From the cell containing the given text, extract its center point as (X, Y) coordinate. 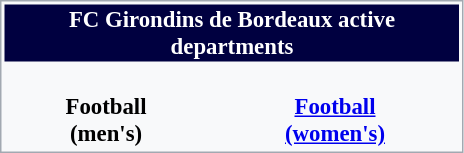
Football(women's) (336, 106)
Football(men's) (106, 106)
FC Girondins de Bordeaux active departments (232, 32)
